Return the [x, y] coordinate for the center point of the cell that contains the specified text.  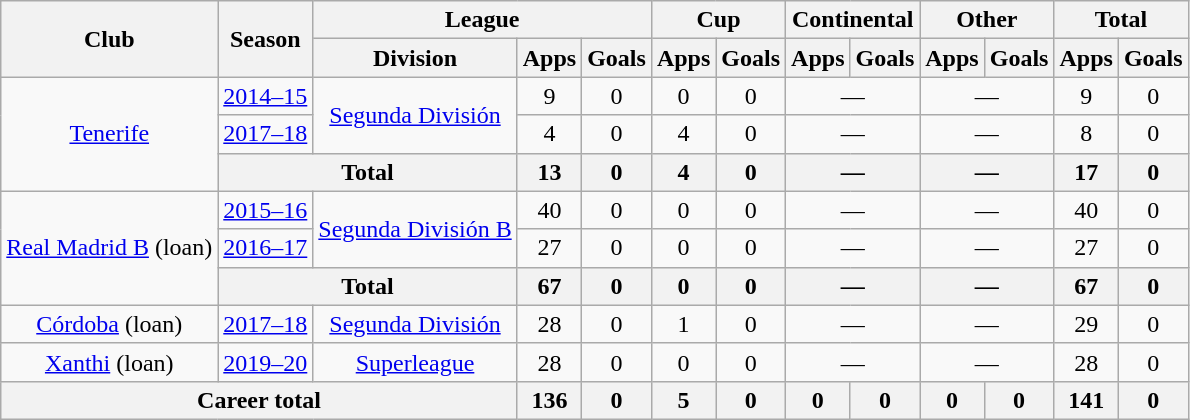
29 [1086, 324]
13 [549, 172]
Continental [853, 20]
Career total [259, 400]
League [482, 20]
Division [415, 58]
Tenerife [110, 134]
Superleague [415, 362]
Season [266, 39]
Córdoba (loan) [110, 324]
Club [110, 39]
2019–20 [266, 362]
136 [549, 400]
1 [683, 324]
Xanthi (loan) [110, 362]
141 [1086, 400]
8 [1086, 134]
Real Madrid B (loan) [110, 248]
17 [1086, 172]
2015–16 [266, 210]
Cup [718, 20]
5 [683, 400]
Segunda División B [415, 229]
2016–17 [266, 248]
Other [987, 20]
2014–15 [266, 96]
